Detect which cell encompasses the target text, then output its (X, Y) center coordinate. 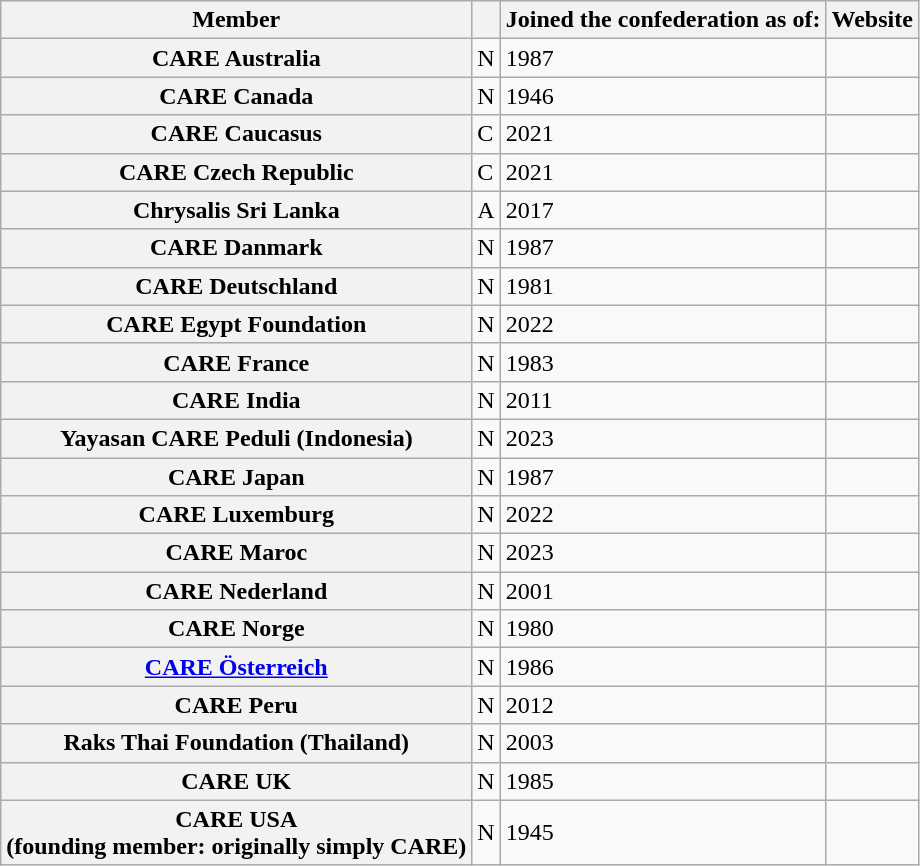
2011 (663, 400)
1945 (663, 832)
CARE Österreich (236, 667)
1983 (663, 362)
Raks Thai Foundation (Thailand) (236, 743)
CARE Australia (236, 58)
CARE France (236, 362)
Yayasan CARE Peduli (Indonesia) (236, 438)
Chrysalis Sri Lanka (236, 210)
CARE Peru (236, 705)
CARE Czech Republic (236, 172)
CARE Egypt Foundation (236, 324)
1981 (663, 286)
1946 (663, 96)
CARE Norge (236, 629)
1986 (663, 667)
CARE Japan (236, 477)
Website (872, 20)
CARE Maroc (236, 553)
CARE Luxemburg (236, 515)
Joined the confederation as of: (663, 20)
CARE Caucasus (236, 134)
1985 (663, 781)
A (486, 210)
CARE Canada (236, 96)
2012 (663, 705)
CARE Nederland (236, 591)
Member (236, 20)
CARE UK (236, 781)
1980 (663, 629)
2017 (663, 210)
2001 (663, 591)
CARE India (236, 400)
CARE Deutschland (236, 286)
CARE USA(founding member: originally simply CARE) (236, 832)
2003 (663, 743)
CARE Danmark (236, 248)
